Identify which cell holds the provided text, then report its [x, y] central coordinate. 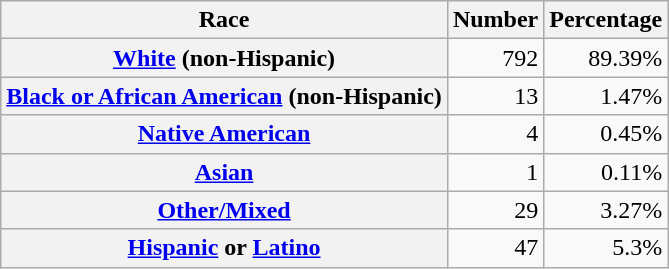
Native American [224, 134]
0.45% [606, 134]
Other/Mixed [224, 210]
White (non-Hispanic) [224, 58]
1.47% [606, 96]
Percentage [606, 20]
0.11% [606, 172]
5.3% [606, 248]
Hispanic or Latino [224, 248]
792 [495, 58]
47 [495, 248]
4 [495, 134]
Black or African American (non-Hispanic) [224, 96]
1 [495, 172]
89.39% [606, 58]
Race [224, 20]
Number [495, 20]
3.27% [606, 210]
13 [495, 96]
29 [495, 210]
Asian [224, 172]
